Find where the given text appears and provide that cell's center as [x, y] coordinate. 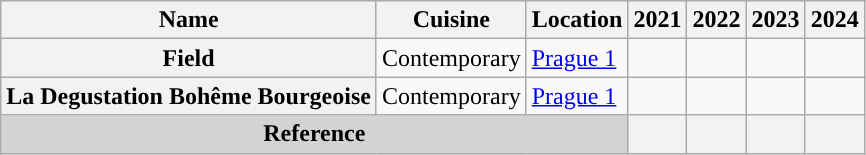
2023 [776, 20]
2024 [834, 20]
Field [189, 58]
La Degustation Bohême Bourgeoise [189, 96]
Name [189, 20]
Cuisine [451, 20]
Location [577, 20]
2022 [716, 20]
Reference [314, 134]
2021 [658, 20]
